Return the (X, Y) coordinate for the center point of the cell that contains the specified text.  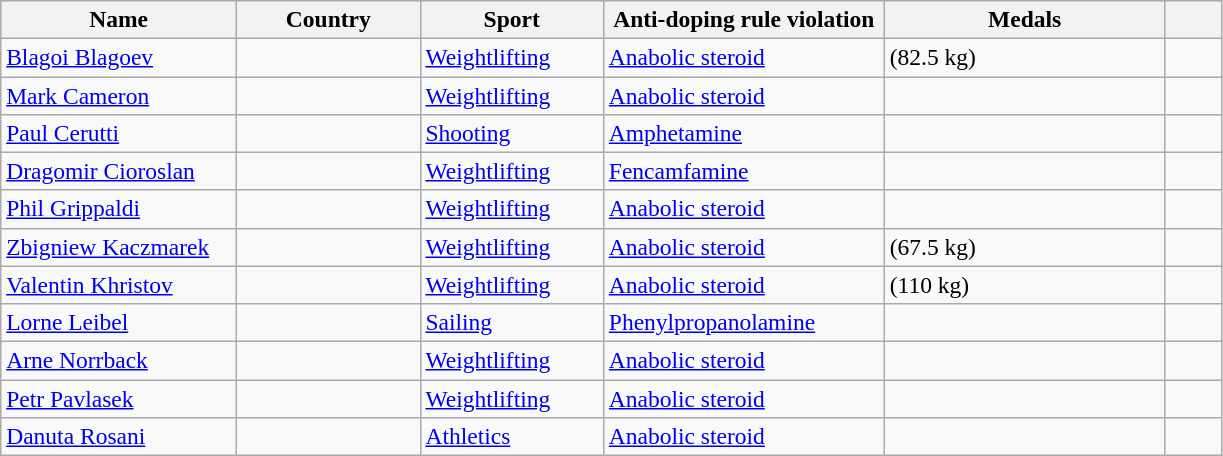
Mark Cameron (119, 95)
Valentin Khristov (119, 285)
Paul Cerutti (119, 133)
Shooting (512, 133)
Sport (512, 19)
Petr Pavlasek (119, 398)
Fencamfamine (744, 171)
Phenylpropanolamine (744, 322)
Medals (1024, 19)
Athletics (512, 436)
Arne Norrback (119, 360)
Sailing (512, 322)
Amphetamine (744, 133)
Danuta Rosani (119, 436)
(82.5 kg) (1024, 57)
Blagoi Blagoev (119, 57)
Lorne Leibel (119, 322)
(110 kg) (1024, 285)
Country (328, 19)
Phil Grippaldi (119, 209)
Name (119, 19)
Anti-doping rule violation (744, 19)
Zbigniew Kaczmarek (119, 247)
Dragomir Cioroslan (119, 171)
(67.5 kg) (1024, 247)
